Output the (X, Y) coordinate of the center of the cell containing the given text.  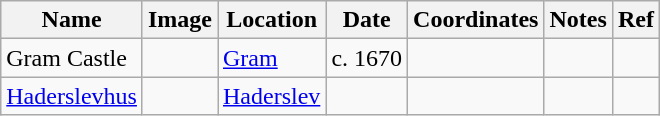
Location (272, 20)
Coordinates (476, 20)
Gram Castle (72, 58)
Gram (272, 58)
Haderslev (272, 96)
c. 1670 (367, 58)
Ref (636, 20)
Haderslevhus (72, 96)
Date (367, 20)
Image (180, 20)
Notes (578, 20)
Name (72, 20)
